Find where the given text appears and provide that cell's center as [X, Y] coordinate. 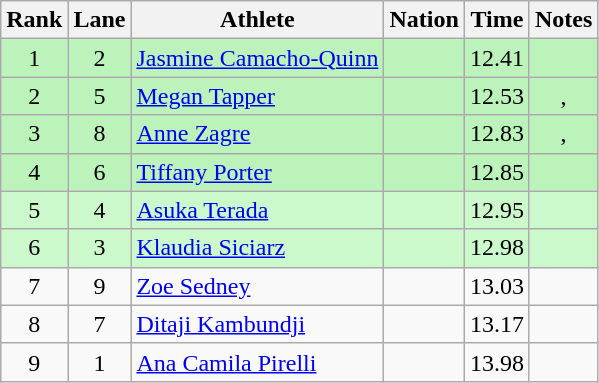
12.98 [496, 248]
Athlete [258, 20]
Nation [424, 20]
Ditaji Kambundji [258, 324]
12.41 [496, 58]
12.83 [496, 134]
13.98 [496, 362]
12.53 [496, 96]
Megan Tapper [258, 96]
Tiffany Porter [258, 172]
Rank [34, 20]
Anne Zagre [258, 134]
Lane [100, 20]
Zoe Sedney [258, 286]
Time [496, 20]
12.95 [496, 210]
Jasmine Camacho-Quinn [258, 58]
Klaudia Siciarz [258, 248]
Ana Camila Pirelli [258, 362]
Notes [563, 20]
13.17 [496, 324]
12.85 [496, 172]
13.03 [496, 286]
Asuka Terada [258, 210]
